Capture the cell that displays the provided text and extract its [x, y] central coordinate. 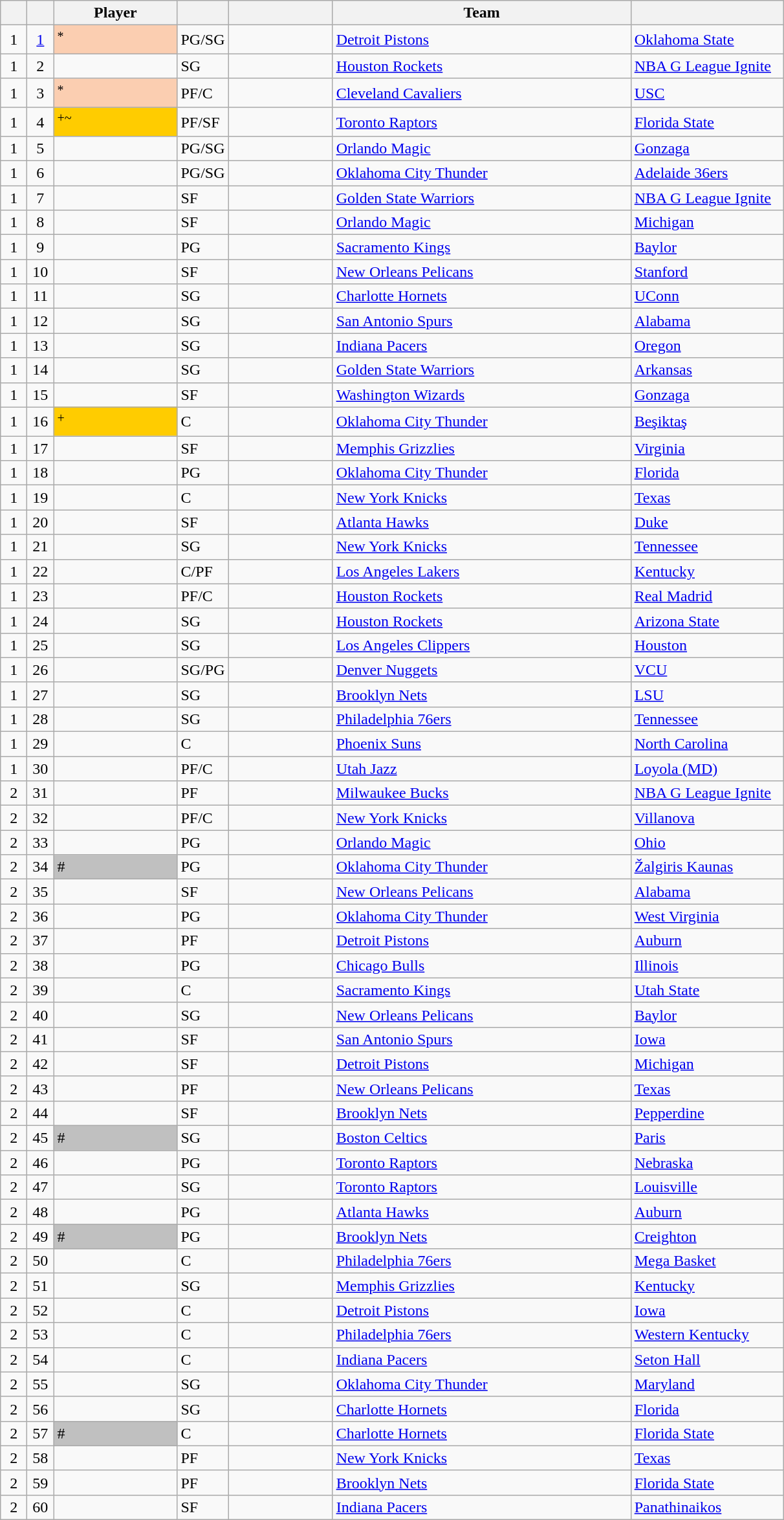
West Virginia [707, 916]
56 [40, 1409]
19 [40, 498]
18 [40, 473]
37 [40, 941]
20 [40, 522]
8 [40, 223]
60 [40, 1507]
41 [40, 1039]
32 [40, 818]
Loyola (MD) [707, 769]
Utah Jazz [481, 769]
7 [40, 198]
Houston [707, 645]
27 [40, 694]
Villanova [707, 818]
LSU [707, 694]
Illinois [707, 965]
43 [40, 1088]
Denver Nuggets [481, 670]
22 [40, 571]
Nebraska [707, 1163]
3 [40, 93]
Panathinaikos [707, 1507]
North Carolina [707, 744]
34 [40, 867]
51 [40, 1286]
Mega Basket [707, 1261]
57 [40, 1433]
C/PF [203, 571]
46 [40, 1163]
Oregon [707, 346]
58 [40, 1458]
16 [40, 422]
SG/PG [203, 670]
Adelaide 36ers [707, 173]
4 [40, 122]
52 [40, 1310]
50 [40, 1261]
Seton Hall [707, 1360]
59 [40, 1482]
Oklahoma State [707, 40]
Player [115, 13]
Virginia [707, 448]
42 [40, 1064]
54 [40, 1360]
Washington Wizards [481, 395]
Maryland [707, 1384]
VCU [707, 670]
Žalgiris Kaunas [707, 867]
31 [40, 793]
17 [40, 448]
Los Angeles Clippers [481, 645]
9 [40, 247]
6 [40, 173]
30 [40, 769]
14 [40, 370]
28 [40, 719]
24 [40, 621]
Duke [707, 522]
55 [40, 1384]
12 [40, 321]
Paris [707, 1138]
36 [40, 916]
15 [40, 395]
11 [40, 296]
UConn [707, 296]
33 [40, 843]
47 [40, 1187]
48 [40, 1212]
Boston Celtics [481, 1138]
Western Kentucky [707, 1335]
+~ [115, 122]
PF/SF [203, 122]
Pepperdine [707, 1113]
Cleveland Cavaliers [481, 93]
Arkansas [707, 370]
45 [40, 1138]
Utah State [707, 990]
Chicago Bulls [481, 965]
5 [40, 149]
USC [707, 93]
25 [40, 645]
35 [40, 892]
+ [115, 422]
Beşiktaş [707, 422]
53 [40, 1335]
Los Angeles Lakers [481, 571]
44 [40, 1113]
39 [40, 990]
29 [40, 744]
Arizona State [707, 621]
38 [40, 965]
Louisville [707, 1187]
21 [40, 547]
Stanford [707, 272]
49 [40, 1237]
Milwaukee Bucks [481, 793]
Creighton [707, 1237]
10 [40, 272]
23 [40, 596]
13 [40, 346]
Phoenix Suns [481, 744]
26 [40, 670]
Real Madrid [707, 596]
40 [40, 1015]
Ohio [707, 843]
Team [481, 13]
